Extract the (X, Y) coordinate from the center of the cell holding the provided text.  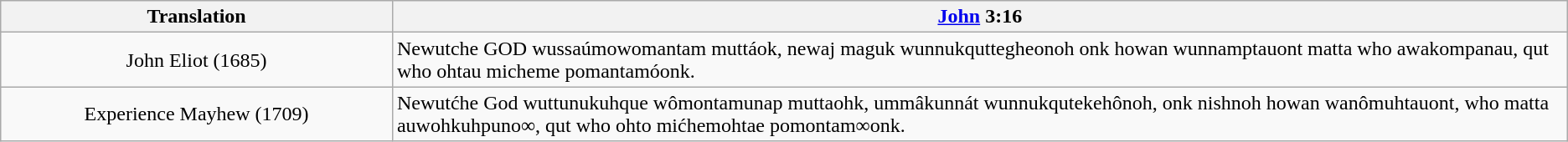
John 3:16 (980, 17)
John Eliot (1685) (197, 60)
Translation (197, 17)
Experience Mayhew (1709) (197, 114)
